Capture the cell that displays the provided text and extract its (X, Y) central coordinate. 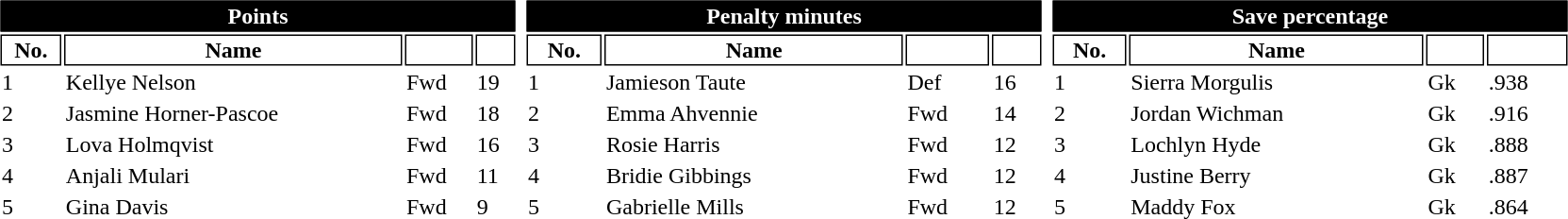
Kellye Nelson (233, 82)
Lochlyn Hyde (1277, 144)
.887 (1527, 177)
Lova Holmqvist (233, 144)
11 (495, 177)
Jasmine Horner-Pascoe (233, 114)
Justine Berry (1277, 177)
Rosie Harris (753, 144)
Def (948, 82)
Points (257, 15)
Jordan Wichman (1277, 114)
18 (495, 114)
.888 (1527, 144)
Sierra Morgulis (1277, 82)
Jamieson Taute (753, 82)
19 (495, 82)
Save percentage (1310, 15)
Emma Ahvennie (753, 114)
14 (1016, 114)
.916 (1527, 114)
Penalty minutes (784, 15)
.938 (1527, 82)
Bridie Gibbings (753, 177)
Anjali Mulari (233, 177)
